Search for the cell housing the specified text and yield its [X, Y] center coordinate. 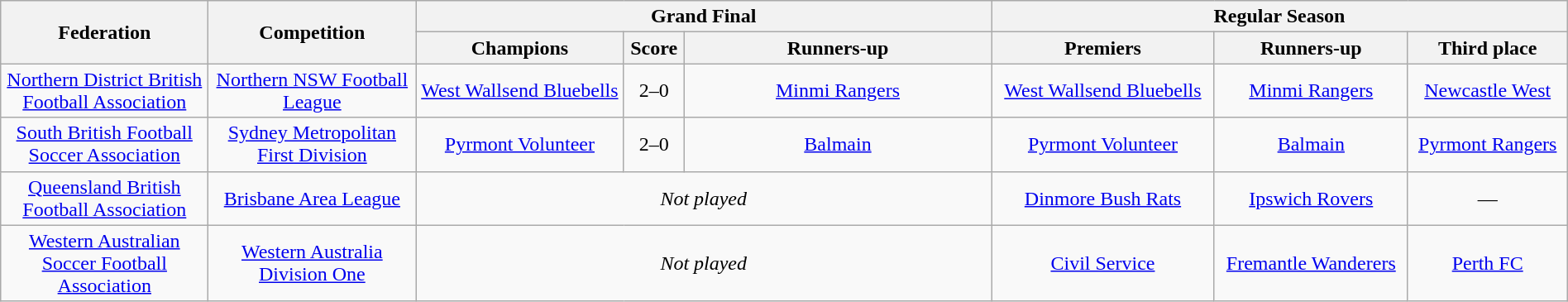
Pyrmont Rangers [1487, 144]
Grand Final [704, 17]
Western Australia Division One [313, 263]
Queensland British Football Association [104, 199]
Northern District British Football Association [104, 91]
Brisbane Area League [313, 199]
— [1487, 199]
Dinmore Bush Rats [1103, 199]
South British Football Soccer Association [104, 144]
Premiers [1103, 48]
Perth FC [1487, 263]
Score [654, 48]
Sydney Metropolitan First Division [313, 144]
Fremantle Wanderers [1311, 263]
Champions [519, 48]
Newcastle West [1487, 91]
Third place [1487, 48]
Federation [104, 32]
Ipswich Rovers [1311, 199]
Civil Service [1103, 263]
Regular Season [1280, 17]
Northern NSW Football League [313, 91]
Western Australian Soccer Football Association [104, 263]
Competition [313, 32]
